Extract the (X, Y) coordinate from the center of the cell holding the provided text.  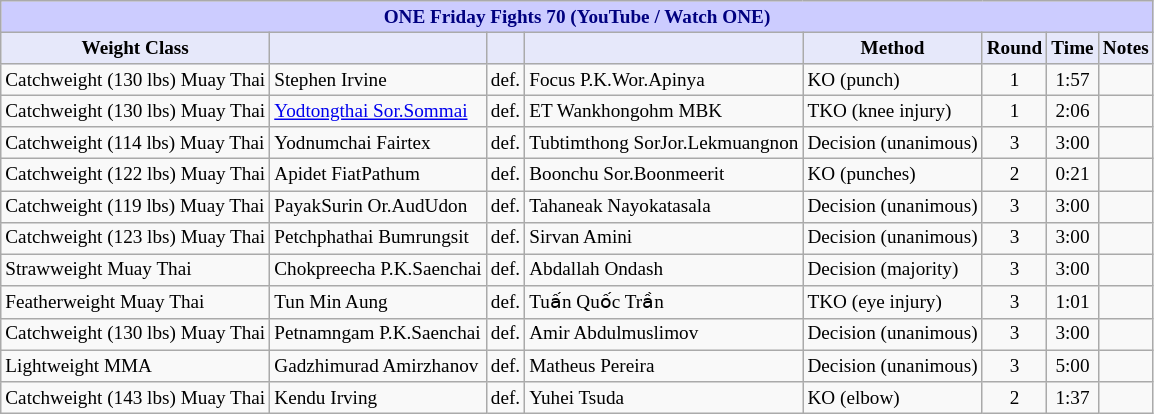
Yuhei Tsuda (664, 398)
Method (892, 48)
PayakSurin Or.AudUdon (378, 206)
Chokpreecha P.K.Saenchai (378, 270)
2:06 (1072, 111)
Round (1014, 48)
Weight Class (136, 48)
Tubtimthong SorJor.Lekmuangnon (664, 143)
Boonchu Sor.Boonmeerit (664, 175)
5:00 (1072, 366)
Tun Min Aung (378, 302)
TKO (eye injury) (892, 302)
Stephen Irvine (378, 80)
Petchphathai Bumrungsit (378, 238)
KO (punches) (892, 175)
Catchweight (123 lbs) Muay Thai (136, 238)
Catchweight (119 lbs) Muay Thai (136, 206)
1:57 (1072, 80)
Amir Abdulmuslimov (664, 334)
Catchweight (143 lbs) Muay Thai (136, 398)
Tahaneak Nayokatasala (664, 206)
Yodnumchai Fairtex (378, 143)
0:21 (1072, 175)
Time (1072, 48)
ONE Friday Fights 70 (YouTube / Watch ONE) (577, 17)
Lightweight MMA (136, 366)
Tuấn Quốc Trần (664, 302)
Gadzhimurad Amirzhanov (378, 366)
1:01 (1072, 302)
Sirvan Amini (664, 238)
Featherweight Muay Thai (136, 302)
Yodtongthai Sor.Sommai (378, 111)
Catchweight (122 lbs) Muay Thai (136, 175)
Abdallah Ondash (664, 270)
Apidet FiatPathum (378, 175)
KO (punch) (892, 80)
ET Wankhongohm MBK (664, 111)
KO (elbow) (892, 398)
TKO (knee injury) (892, 111)
Notes (1126, 48)
Strawweight Muay Thai (136, 270)
Petnamngam P.K.Saenchai (378, 334)
1:37 (1072, 398)
Catchweight (114 lbs) Muay Thai (136, 143)
Kendu Irving (378, 398)
Focus P.K.Wor.Apinya (664, 80)
Matheus Pereira (664, 366)
Decision (majority) (892, 270)
